Return [X, Y] of the center of cell containing provided text 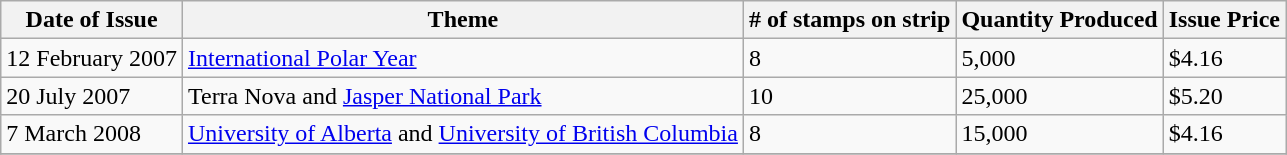
Theme [462, 20]
10 [849, 96]
Date of Issue [92, 20]
25,000 [1060, 96]
Terra Nova and Jasper National Park [462, 96]
7 March 2008 [92, 134]
$5.20 [1224, 96]
Issue Price [1224, 20]
International Polar Year [462, 58]
5,000 [1060, 58]
20 July 2007 [92, 96]
12 February 2007 [92, 58]
15,000 [1060, 134]
University of Alberta and University of British Columbia [462, 134]
Quantity Produced [1060, 20]
# of stamps on strip [849, 20]
